Identify which cell holds the provided text, then report its (x, y) central coordinate. 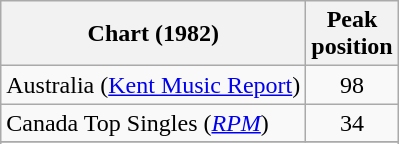
Peakposition (352, 34)
Australia (Kent Music Report) (154, 85)
Chart (1982) (154, 34)
Canada Top Singles (RPM) (154, 123)
98 (352, 85)
34 (352, 123)
